For the text-containing cell, return its midpoint in [x, y] coordinate format. 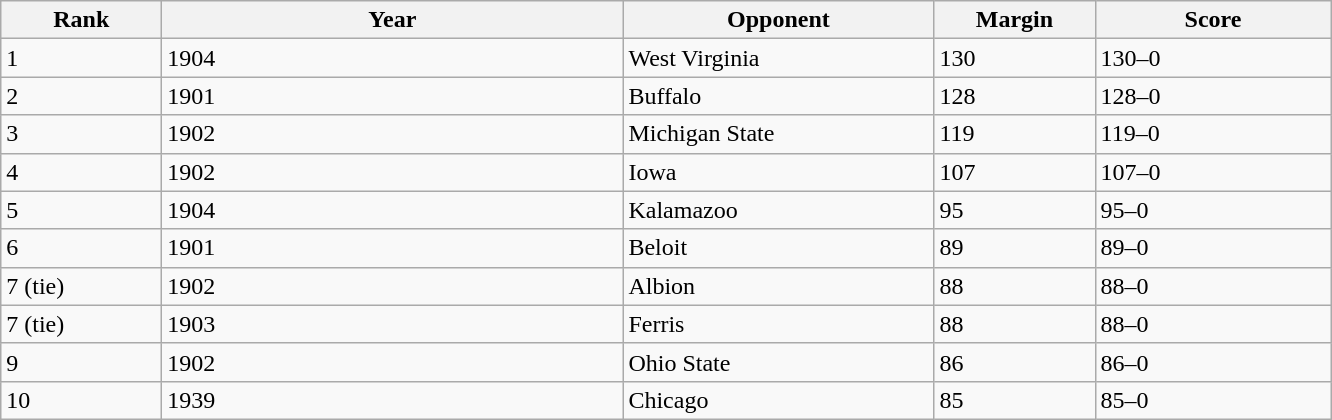
86–0 [1213, 362]
119 [1014, 134]
119–0 [1213, 134]
86 [1014, 362]
Margin [1014, 20]
Kalamazoo [778, 210]
130–0 [1213, 58]
2 [82, 96]
Score [1213, 20]
128–0 [1213, 96]
West Virginia [778, 58]
107–0 [1213, 172]
Michigan State [778, 134]
Chicago [778, 400]
4 [82, 172]
9 [82, 362]
128 [1014, 96]
5 [82, 210]
Opponent [778, 20]
10 [82, 400]
95–0 [1213, 210]
Year [392, 20]
95 [1014, 210]
Buffalo [778, 96]
1939 [392, 400]
Beloit [778, 248]
89–0 [1213, 248]
Iowa [778, 172]
Rank [82, 20]
85 [1014, 400]
1 [82, 58]
3 [82, 134]
89 [1014, 248]
Albion [778, 286]
130 [1014, 58]
Ohio State [778, 362]
6 [82, 248]
1903 [392, 324]
107 [1014, 172]
85–0 [1213, 400]
Ferris [778, 324]
